Extract the [x, y] coordinate from the center of the cell holding the provided text.  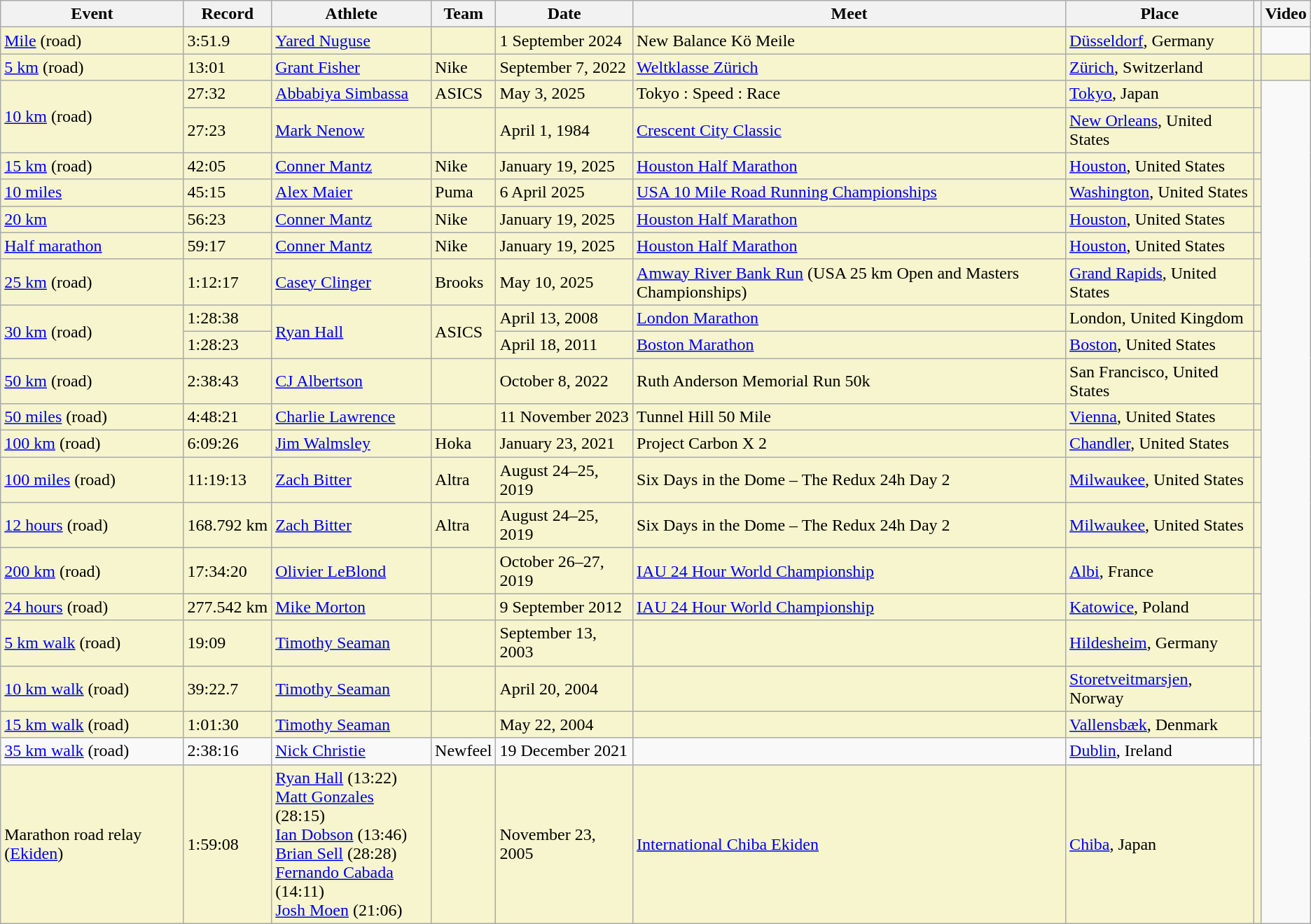
Half marathon [92, 246]
Yared Nuguse [352, 41]
Marathon road relay (Ekiden) [92, 844]
Weltklasse Zürich [849, 67]
10 miles [92, 192]
1:12:17 [228, 281]
Place [1160, 14]
27:23 [228, 130]
1 September 2024 [564, 41]
May 10, 2025 [564, 281]
200 km (road) [92, 571]
10 km walk (road) [92, 689]
1:59:08 [228, 844]
5 km walk (road) [92, 643]
September 7, 2022 [564, 67]
Zürich, Switzerland [1160, 67]
Boston Marathon [849, 344]
Hoka [464, 444]
15 km (road) [92, 166]
1:28:38 [228, 318]
30 km (road) [92, 331]
1:01:30 [228, 724]
Casey Clinger [352, 281]
Newfeel [464, 751]
Vallensbæk, Denmark [1160, 724]
100 km (road) [92, 444]
Ruth Anderson Memorial Run 50k [849, 381]
Brooks [464, 281]
Washington, United States [1160, 192]
2:38:43 [228, 381]
1:28:23 [228, 344]
January 23, 2021 [564, 444]
Katowice, Poland [1160, 607]
Alex Maier [352, 192]
Storetveitmarsjen, Norway [1160, 689]
Nick Christie [352, 751]
New Orleans, United States [1160, 130]
42:05 [228, 166]
April 13, 2008 [564, 318]
9 September 2012 [564, 607]
4:48:21 [228, 417]
6 April 2025 [564, 192]
Project Carbon X 2 [849, 444]
Tokyo : Speed : Race [849, 94]
35 km walk (road) [92, 751]
25 km (road) [92, 281]
Boston, United States [1160, 344]
April 18, 2011 [564, 344]
277.542 km [228, 607]
10 km (road) [92, 116]
100 miles (road) [92, 480]
April 20, 2004 [564, 689]
Abbabiya Simbassa [352, 94]
11:19:13 [228, 480]
Date [564, 14]
50 km (road) [92, 381]
September 13, 2003 [564, 643]
Mile (road) [92, 41]
International Chiba Ekiden [849, 844]
Charlie Lawrence [352, 417]
Hildesheim, Germany [1160, 643]
Jim Walmsley [352, 444]
168.792 km [228, 525]
Mark Nenow [352, 130]
Tunnel Hill 50 Mile [849, 417]
3:51.9 [228, 41]
27:32 [228, 94]
6:09:26 [228, 444]
17:34:20 [228, 571]
Amway River Bank Run (USA 25 km Open and Masters Championships) [849, 281]
Meet [849, 14]
Puma [464, 192]
Team [464, 14]
Tokyo, Japan [1160, 94]
20 km [92, 219]
Vienna, United States [1160, 417]
Albi, France [1160, 571]
Grand Rapids, United States [1160, 281]
11 November 2023 [564, 417]
24 hours (road) [92, 607]
13:01 [228, 67]
Olivier LeBlond [352, 571]
October 26–27, 2019 [564, 571]
Dublin, Ireland [1160, 751]
May 3, 2025 [564, 94]
50 miles (road) [92, 417]
Chandler, United States [1160, 444]
London, United Kingdom [1160, 318]
Ryan Hall [352, 331]
Chiba, Japan [1160, 844]
Video [1286, 14]
59:17 [228, 246]
London Marathon [849, 318]
Crescent City Classic [849, 130]
San Francisco, United States [1160, 381]
USA 10 Mile Road Running Championships [849, 192]
19:09 [228, 643]
19 December 2021 [564, 751]
12 hours (road) [92, 525]
April 1, 1984 [564, 130]
Event [92, 14]
CJ Albertson [352, 381]
5 km (road) [92, 67]
New Balance Kö Meile [849, 41]
October 8, 2022 [564, 381]
39:22.7 [228, 689]
Record [228, 14]
2:38:16 [228, 751]
Grant Fisher [352, 67]
Mike Morton [352, 607]
November 23, 2005 [564, 844]
56:23 [228, 219]
May 22, 2004 [564, 724]
Ryan Hall (13:22)Matt Gonzales (28:15)Ian Dobson (13:46)Brian Sell (28:28)Fernando Cabada (14:11)Josh Moen (21:06) [352, 844]
15 km walk (road) [92, 724]
45:15 [228, 192]
Athlete [352, 14]
Düsseldorf, Germany [1160, 41]
